Determine the (X, Y) coordinate at the center of the cell enclosing the given text.  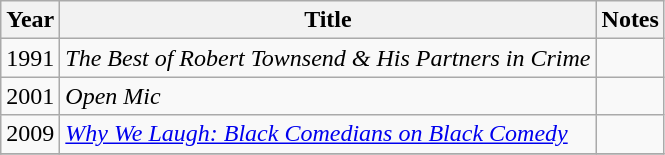
The Best of Robert Townsend & His Partners in Crime (328, 58)
Title (328, 20)
2001 (30, 96)
Notes (630, 20)
2009 (30, 134)
1991 (30, 58)
Open Mic (328, 96)
Why We Laugh: Black Comedians on Black Comedy (328, 134)
Year (30, 20)
